Search for the cell housing the specified text and yield its (X, Y) center coordinate. 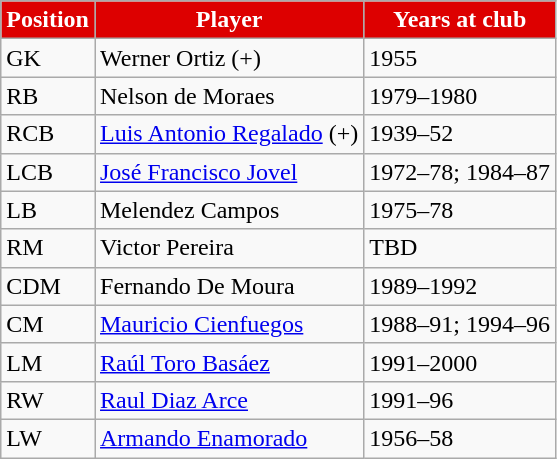
1955 (460, 58)
LW (48, 438)
Raúl Toro Basáez (228, 362)
1939–52 (460, 134)
RB (48, 96)
LCB (48, 172)
Luis Antonio Regalado (+) (228, 134)
Melendez Campos (228, 210)
CM (48, 324)
RM (48, 248)
Werner Ortiz (+) (228, 58)
1972–78; 1984–87 (460, 172)
RW (48, 400)
Nelson de Moraes (228, 96)
1975–78 (460, 210)
LM (48, 362)
José Francisco Jovel (228, 172)
Player (228, 20)
Fernando De Moura (228, 286)
RCB (48, 134)
Position (48, 20)
1988–91; 1994–96 (460, 324)
1991–96 (460, 400)
GK (48, 58)
Years at club (460, 20)
1991–2000 (460, 362)
Victor Pereira (228, 248)
1956–58 (460, 438)
Mauricio Cienfuegos (228, 324)
TBD (460, 248)
Raul Diaz Arce (228, 400)
LB (48, 210)
1979–1980 (460, 96)
Armando Enamorado (228, 438)
CDM (48, 286)
1989–1992 (460, 286)
